Extract the (x, y) coordinate from the center of the cell holding the provided text.  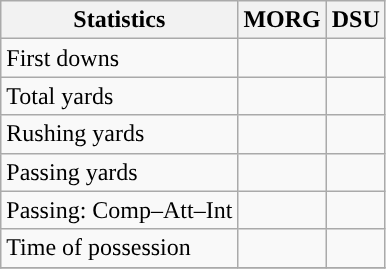
Time of possession (120, 248)
DSU (356, 20)
Statistics (120, 20)
MORG (282, 20)
Rushing yards (120, 134)
Passing: Comp–Att–Int (120, 210)
Total yards (120, 96)
Passing yards (120, 172)
First downs (120, 58)
